Provide the (X, Y) coordinate of the cell's center where the given text is located.  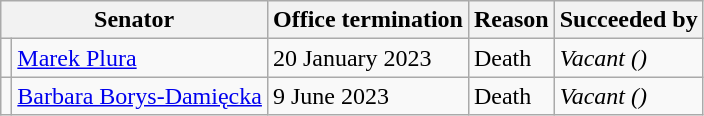
Office termination (368, 20)
20 January 2023 (368, 58)
Senator (134, 20)
Reason (511, 20)
Succeeded by (628, 20)
9 June 2023 (368, 96)
Marek Plura (140, 58)
Barbara Borys-Damięcka (140, 96)
